Capture the cell that displays the provided text and extract its [X, Y] central coordinate. 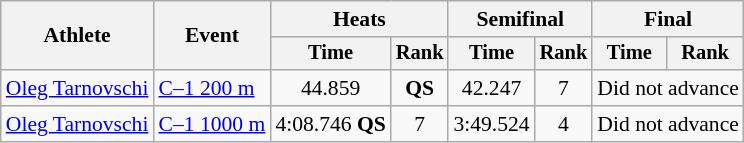
4:08.746 QS [330, 124]
QS [420, 88]
C–1 1000 m [212, 124]
Semifinal [520, 19]
Final [668, 19]
C–1 200 m [212, 88]
4 [564, 124]
42.247 [491, 88]
44.859 [330, 88]
Heats [359, 19]
3:49.524 [491, 124]
Athlete [78, 36]
Event [212, 36]
